Determine the (X, Y) coordinate at the center of the cell enclosing the given text.  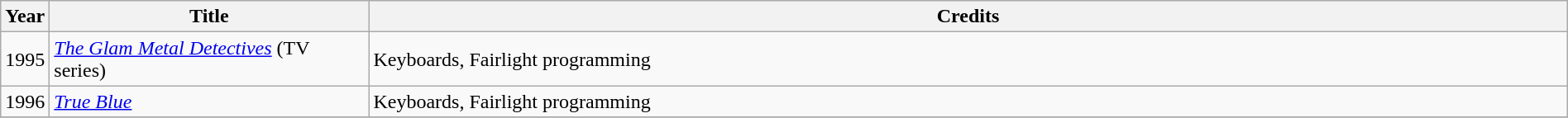
Credits (968, 17)
Title (209, 17)
True Blue (209, 101)
1996 (25, 101)
The Glam Metal Detectives (TV series) (209, 59)
Year (25, 17)
1995 (25, 59)
